Provide the [X, Y] coordinate of the cell's center where the given text is located.  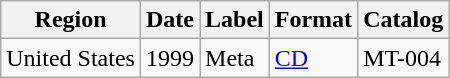
Region [71, 20]
United States [71, 58]
1999 [170, 58]
Format [313, 20]
Meta [235, 58]
Catalog [404, 20]
CD [313, 58]
Label [235, 20]
MT-004 [404, 58]
Date [170, 20]
